Extract the [x, y] coordinate from the center of the cell holding the provided text.  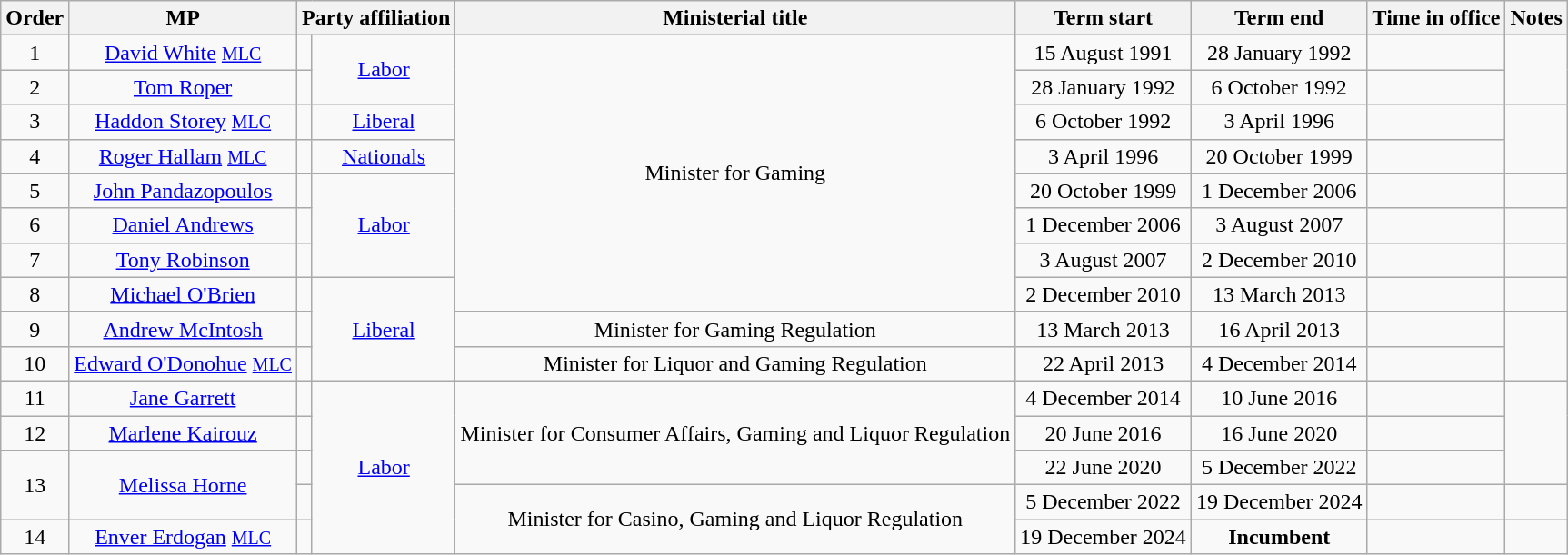
Roger Hallam MLC [184, 156]
Minister for Gaming Regulation [735, 329]
3 [35, 122]
15 August 1991 [1104, 53]
Party affiliation [375, 18]
Tom Roper [184, 87]
Term end [1279, 18]
Andrew McIntosh [184, 329]
Michael O'Brien [184, 294]
Melissa Horne [184, 485]
13 [35, 485]
10 [35, 363]
John Pandazopoulos [184, 191]
Daniel Andrews [184, 225]
Tony Robinson [184, 260]
2 [35, 87]
Notes [1536, 18]
Incumbent [1279, 537]
Minister for Consumer Affairs, Gaming and Liquor Regulation [735, 432]
MP [184, 18]
Enver Erdogan MLC [184, 537]
Minister for Liquor and Gaming Regulation [735, 363]
Jane Garrett [184, 398]
Term start [1104, 18]
5 [35, 191]
4 [35, 156]
Time in office [1436, 18]
7 [35, 260]
12 [35, 433]
Nationals [384, 156]
11 [35, 398]
10 June 2016 [1279, 398]
22 June 2020 [1104, 468]
1 [35, 53]
20 June 2016 [1104, 433]
8 [35, 294]
16 June 2020 [1279, 433]
Marlene Kairouz [184, 433]
David White MLC [184, 53]
Haddon Storey MLC [184, 122]
Ministerial title [735, 18]
14 [35, 537]
Minister for Casino, Gaming and Liquor Regulation [735, 520]
Order [35, 18]
Minister for Gaming [735, 173]
Edward O'Donohue MLC [184, 363]
16 April 2013 [1279, 329]
9 [35, 329]
6 [35, 225]
22 April 2013 [1104, 363]
